Identify which cell holds the provided text, then report its (x, y) central coordinate. 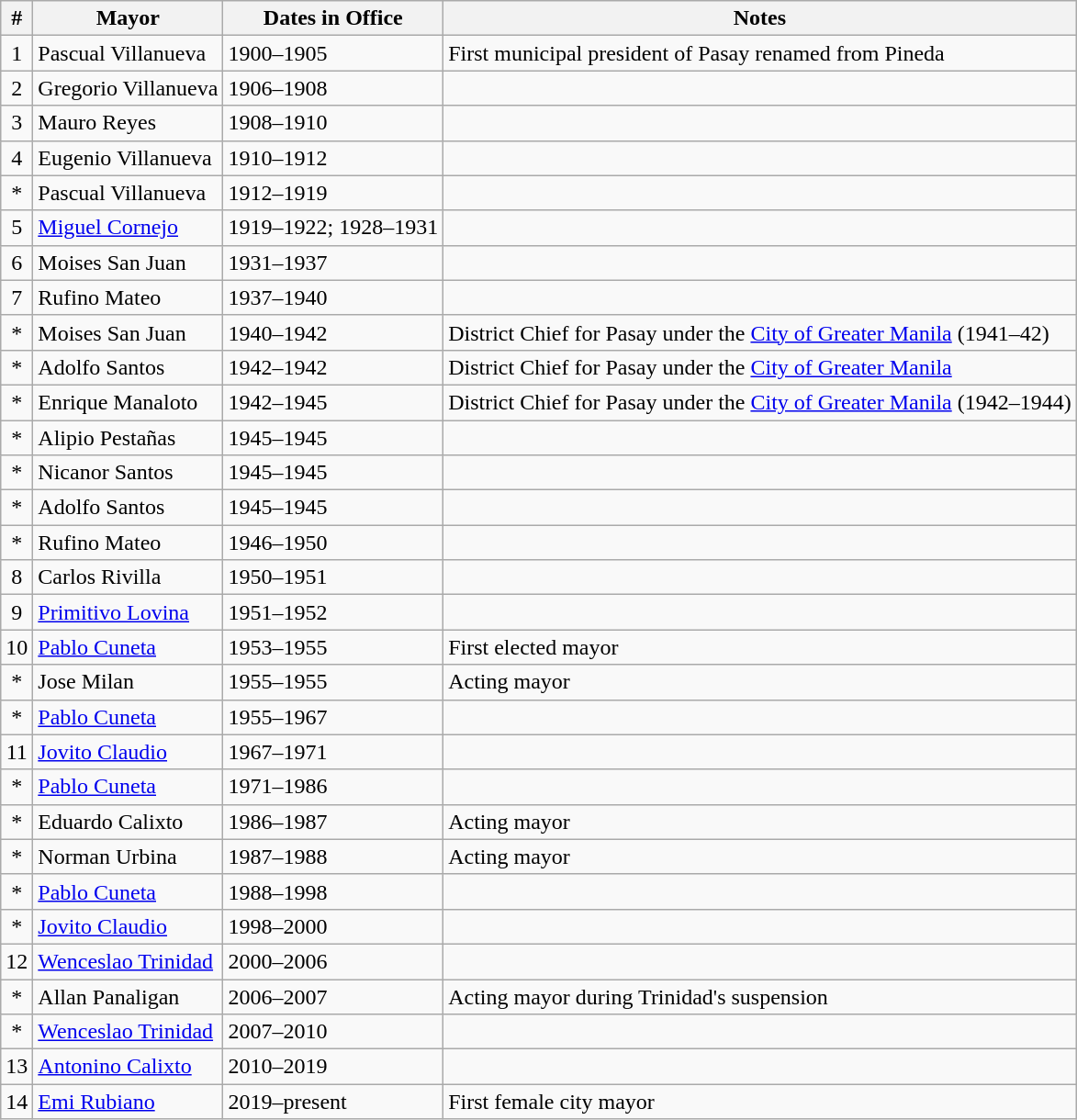
First elected mayor (760, 647)
1951–1952 (333, 612)
1955–1955 (333, 682)
2019–present (333, 1102)
1998–2000 (333, 926)
Mayor (129, 18)
11 (17, 752)
Dates in Office (333, 18)
1986–1987 (333, 822)
1937–1940 (333, 297)
Norman Urbina (129, 857)
1988–1998 (333, 891)
3 (17, 123)
Notes (760, 18)
2007–2010 (333, 1032)
Primitivo Lovina (129, 612)
1908–1910 (333, 123)
2 (17, 88)
Alipio Pestañas (129, 438)
2006–2007 (333, 996)
1953–1955 (333, 647)
Jose Milan (129, 682)
Miguel Cornejo (129, 228)
Acting mayor during Trinidad's suspension (760, 996)
1906–1908 (333, 88)
Emi Rubiano (129, 1102)
Nicanor Santos (129, 473)
Eduardo Calixto (129, 822)
First female city mayor (760, 1102)
Antonino Calixto (129, 1067)
First municipal president of Pasay renamed from Pineda (760, 53)
Eugenio Villanueva (129, 158)
1955–1967 (333, 717)
1900–1905 (333, 53)
2000–2006 (333, 961)
1946–1950 (333, 543)
1971–1986 (333, 787)
Gregorio Villanueva (129, 88)
Allan Panaligan (129, 996)
1942–1942 (333, 367)
6 (17, 263)
4 (17, 158)
1942–1945 (333, 402)
District Chief for Pasay under the City of Greater Manila (760, 367)
5 (17, 228)
1987–1988 (333, 857)
1912–1919 (333, 193)
14 (17, 1102)
1940–1942 (333, 332)
7 (17, 297)
District Chief for Pasay under the City of Greater Manila (1941–42) (760, 332)
1967–1971 (333, 752)
8 (17, 577)
1950–1951 (333, 577)
Carlos Rivilla (129, 577)
# (17, 18)
Enrique Manaloto (129, 402)
9 (17, 612)
12 (17, 961)
1919–1922; 1928–1931 (333, 228)
13 (17, 1067)
District Chief for Pasay under the City of Greater Manila (1942–1944) (760, 402)
1 (17, 53)
1931–1937 (333, 263)
1910–1912 (333, 158)
2010–2019 (333, 1067)
10 (17, 647)
Mauro Reyes (129, 123)
